For the text-containing cell, return its midpoint in (x, y) coordinate format. 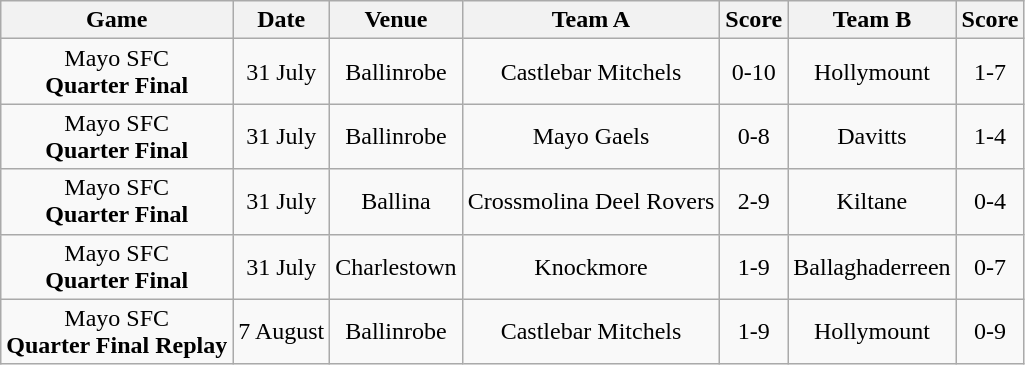
2-9 (754, 202)
1-7 (990, 72)
Game (117, 20)
0-7 (990, 266)
Ballaghaderreen (872, 266)
Ballina (396, 202)
Team B (872, 20)
0-4 (990, 202)
0-8 (754, 136)
Team A (591, 20)
7 August (282, 332)
1-4 (990, 136)
Knockmore (591, 266)
Crossmolina Deel Rovers (591, 202)
0-10 (754, 72)
Date (282, 20)
0-9 (990, 332)
Mayo SFCQuarter Final Replay (117, 332)
Venue (396, 20)
Charlestown (396, 266)
Kiltane (872, 202)
Davitts (872, 136)
Mayo Gaels (591, 136)
